Identify which cell holds the provided text, then report its (x, y) central coordinate. 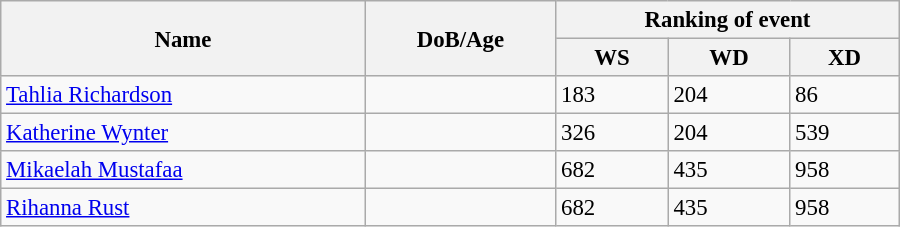
Katherine Wynter (183, 133)
Mikaelah Mustafaa (183, 170)
183 (612, 95)
XD (844, 58)
Rihanna Rust (183, 208)
WS (612, 58)
86 (844, 95)
Name (183, 38)
326 (612, 133)
WD (729, 58)
539 (844, 133)
DoB/Age (460, 38)
Tahlia Richardson (183, 95)
Ranking of event (728, 20)
